Extract the (x, y) coordinate from the center of the cell holding the provided text.  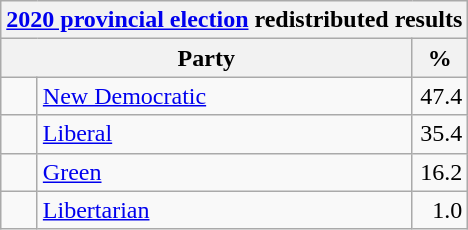
1.0 (440, 210)
2020 provincial election redistributed results (234, 20)
35.4 (440, 134)
Green (224, 172)
Libertarian (224, 210)
% (440, 58)
16.2 (440, 172)
Liberal (224, 134)
Party (206, 58)
47.4 (440, 96)
New Democratic (224, 96)
